From the cell containing the given text, extract its center point as [X, Y] coordinate. 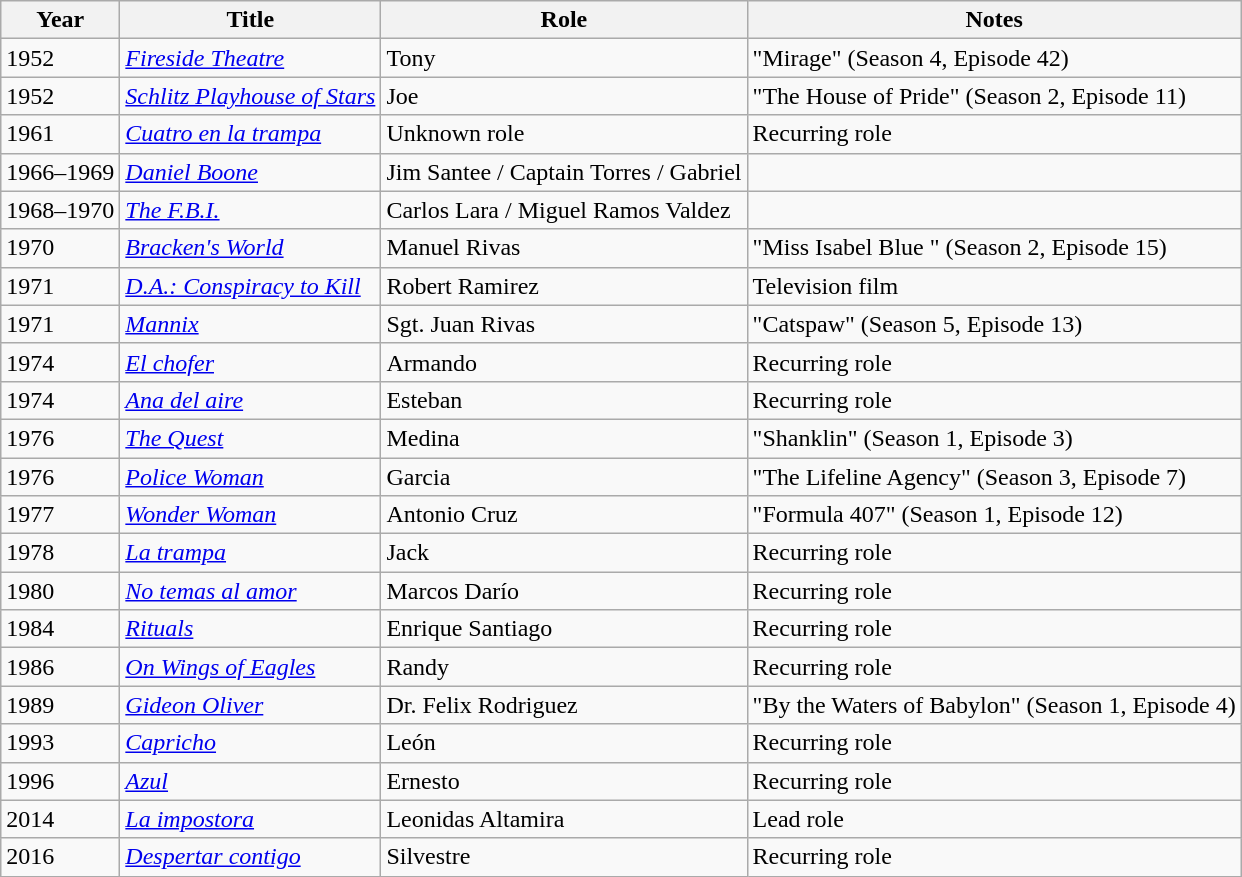
2014 [60, 819]
Joe [564, 96]
Jim Santee / Captain Torres / Gabriel [564, 172]
Gideon Oliver [250, 705]
Manuel Rivas [564, 248]
"Catspaw" (Season 5, Episode 13) [994, 324]
Jack [564, 553]
Mannix [250, 324]
Garcia [564, 477]
Bracken's World [250, 248]
Dr. Felix Rodriguez [564, 705]
Sgt. Juan Rivas [564, 324]
Antonio Cruz [564, 515]
1978 [60, 553]
Title [250, 20]
Unknown role [564, 134]
La impostora [250, 819]
"Mirage" (Season 4, Episode 42) [994, 58]
On Wings of Eagles [250, 667]
Medina [564, 438]
Ana del aire [250, 400]
Police Woman [250, 477]
Carlos Lara / Miguel Ramos Valdez [564, 210]
"Formula 407" (Season 1, Episode 12) [994, 515]
"The Lifeline Agency" (Season 3, Episode 7) [994, 477]
1966–1969 [60, 172]
"The House of Pride" (Season 2, Episode 11) [994, 96]
Schlitz Playhouse of Stars [250, 96]
Azul [250, 781]
Armando [564, 362]
1961 [60, 134]
Notes [994, 20]
Daniel Boone [250, 172]
Fireside Theatre [250, 58]
1993 [60, 743]
Role [564, 20]
Ernesto [564, 781]
D.A.: Conspiracy to Kill [250, 286]
Leonidas Altamira [564, 819]
Randy [564, 667]
1984 [60, 629]
Television film [994, 286]
Year [60, 20]
"Shanklin" (Season 1, Episode 3) [994, 438]
Rituals [250, 629]
No temas al amor [250, 591]
1989 [60, 705]
"By the Waters of Babylon" (Season 1, Episode 4) [994, 705]
2016 [60, 857]
The Quest [250, 438]
Silvestre [564, 857]
"Miss Isabel Blue " (Season 2, Episode 15) [994, 248]
1977 [60, 515]
Lead role [994, 819]
Robert Ramirez [564, 286]
El chofer [250, 362]
1996 [60, 781]
Tony [564, 58]
The F.B.I. [250, 210]
1986 [60, 667]
Marcos Darío [564, 591]
1968–1970 [60, 210]
Cuatro en la trampa [250, 134]
Wonder Woman [250, 515]
1970 [60, 248]
La trampa [250, 553]
León [564, 743]
1980 [60, 591]
Capricho [250, 743]
Despertar contigo [250, 857]
Esteban [564, 400]
Enrique Santiago [564, 629]
